Pinpoint the cell where the given text exists, returning its (X, Y) midpoint coordinate. 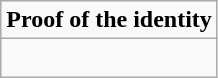
Proof of the identity (110, 20)
